Return the [x, y] coordinate for the center point of the cell that contains the specified text.  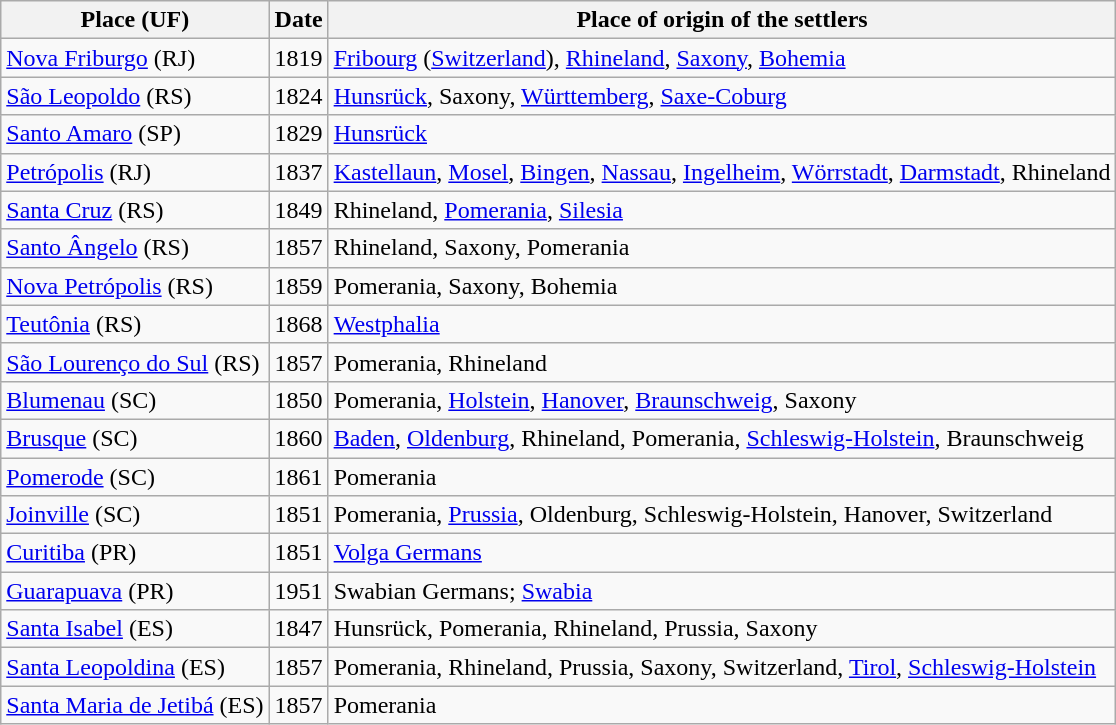
Pomerania, Prussia, Oldenburg, Schleswig-Holstein, Hanover, Switzerland [722, 515]
Santa Cruz (RS) [135, 210]
1829 [298, 134]
1859 [298, 286]
Santa Leopoldina (ES) [135, 667]
Santo Ângelo (RS) [135, 248]
Hunsrück, Saxony, Württemberg, Saxe-Coburg [722, 96]
1819 [298, 58]
Volga Germans [722, 553]
Place (UF) [135, 20]
São Leopoldo (RS) [135, 96]
Kastellaun, Mosel, Bingen, Nassau, Ingelheim, Wörrstadt, Darmstadt, Rhineland [722, 172]
Swabian Germans; Swabia [722, 591]
1824 [298, 96]
Rhineland, Pomerania, Silesia [722, 210]
Pomerode (SC) [135, 477]
Fribourg (Switzerland), Rhineland, Saxony, Bohemia [722, 58]
Guarapuava (PR) [135, 591]
Santo Amaro (SP) [135, 134]
Pomerania, Rhineland, Prussia, Saxony, Switzerland, Tirol, Schleswig-Holstein [722, 667]
Blumenau (SC) [135, 400]
São Lourenço do Sul (RS) [135, 362]
1868 [298, 324]
Hunsrück [722, 134]
Curitiba (PR) [135, 553]
1850 [298, 400]
Nova Friburgo (RJ) [135, 58]
Santa Maria de Jetibá (ES) [135, 705]
Pomerania, Rhineland [722, 362]
1847 [298, 629]
1860 [298, 438]
1861 [298, 477]
Teutônia (RS) [135, 324]
Westphalia [722, 324]
Place of origin of the settlers [722, 20]
Date [298, 20]
Petrópolis (RJ) [135, 172]
Baden, Oldenburg, Rhineland, Pomerania, Schleswig-Holstein, Braunschweig [722, 438]
Brusque (SC) [135, 438]
Nova Petrópolis (RS) [135, 286]
1837 [298, 172]
Santa Isabel (ES) [135, 629]
Pomerania, Holstein, Hanover, Braunschweig, Saxony [722, 400]
Joinville (SC) [135, 515]
1951 [298, 591]
Pomerania, Saxony, Bohemia [722, 286]
1849 [298, 210]
Hunsrück, Pomerania, Rhineland, Prussia, Saxony [722, 629]
Rhineland, Saxony, Pomerania [722, 248]
